Detect which cell encompasses the target text, then output its (X, Y) center coordinate. 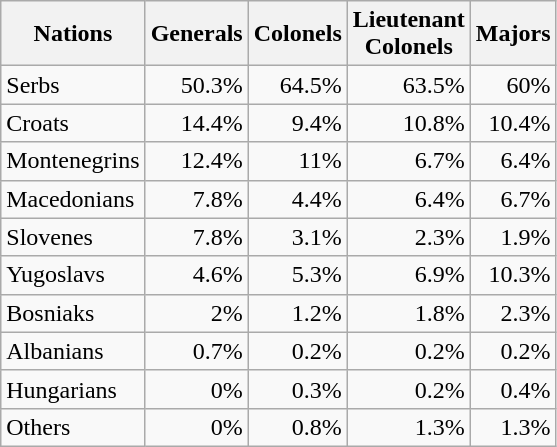
5.3% (298, 275)
9.4% (298, 123)
2% (196, 313)
Croats (73, 123)
Slovenes (73, 237)
Bosniaks (73, 313)
Hungarians (73, 389)
12.4% (196, 161)
1.9% (513, 237)
11% (298, 161)
1.8% (408, 313)
Yugoslavs (73, 275)
14.4% (196, 123)
Generals (196, 34)
Macedonians (73, 199)
0.7% (196, 351)
10.3% (513, 275)
10.4% (513, 123)
4.6% (196, 275)
0.4% (513, 389)
Nations (73, 34)
10.8% (408, 123)
0.3% (298, 389)
1.2% (298, 313)
4.4% (298, 199)
Others (73, 427)
Lieutenant Colonels (408, 34)
Majors (513, 34)
64.5% (298, 85)
6.9% (408, 275)
0.8% (298, 427)
50.3% (196, 85)
Colonels (298, 34)
Montenegrins (73, 161)
3.1% (298, 237)
Serbs (73, 85)
63.5% (408, 85)
60% (513, 85)
Albanians (73, 351)
